Identify which cell holds the provided text, then report its (x, y) central coordinate. 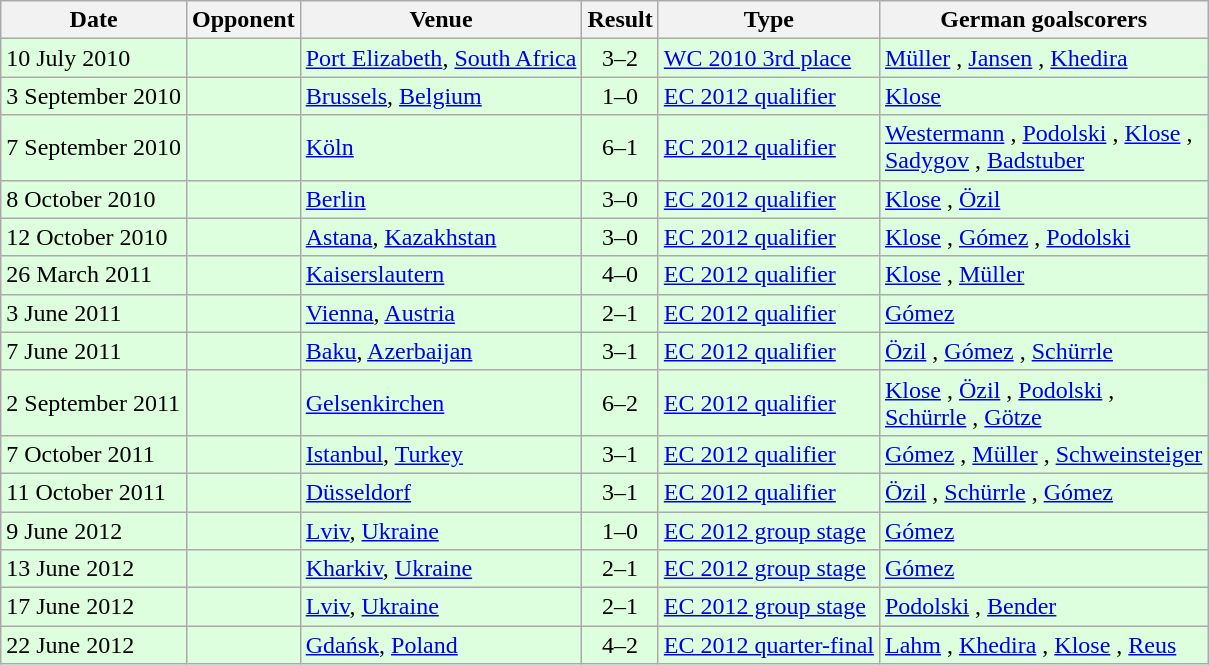
Müller , Jansen , Khedira (1043, 58)
Result (620, 20)
6–1 (620, 148)
4–2 (620, 645)
Westermann , Podolski , Klose , Sadygov , Badstuber (1043, 148)
7 October 2011 (94, 454)
Date (94, 20)
Port Elizabeth, South Africa (441, 58)
10 July 2010 (94, 58)
3 September 2010 (94, 96)
Özil , Schürrle , Gómez (1043, 492)
Özil , Gómez , Schürrle (1043, 351)
WC 2010 3rd place (768, 58)
German goalscorers (1043, 20)
Klose , Özil (1043, 199)
26 March 2011 (94, 275)
Astana, Kazakhstan (441, 237)
Kaiserslautern (441, 275)
7 June 2011 (94, 351)
7 September 2010 (94, 148)
Brussels, Belgium (441, 96)
Baku, Azerbaijan (441, 351)
17 June 2012 (94, 607)
Köln (441, 148)
Kharkiv, Ukraine (441, 569)
11 October 2011 (94, 492)
Klose (1043, 96)
Gdańsk, Poland (441, 645)
13 June 2012 (94, 569)
2 September 2011 (94, 402)
Opponent (243, 20)
3 June 2011 (94, 313)
Klose , Müller (1043, 275)
Gelsenkirchen (441, 402)
EC 2012 quarter-final (768, 645)
Berlin (441, 199)
9 June 2012 (94, 531)
8 October 2010 (94, 199)
12 October 2010 (94, 237)
Düsseldorf (441, 492)
Klose , Özil , Podolski , Schürrle , Götze (1043, 402)
Istanbul, Turkey (441, 454)
Podolski , Bender (1043, 607)
Venue (441, 20)
22 June 2012 (94, 645)
6–2 (620, 402)
Gómez , Müller , Schweinsteiger (1043, 454)
Type (768, 20)
Vienna, Austria (441, 313)
Lahm , Khedira , Klose , Reus (1043, 645)
3–2 (620, 58)
Klose , Gómez , Podolski (1043, 237)
4–0 (620, 275)
